Provide the (x, y) coordinate of the cell's center where the given text is located.  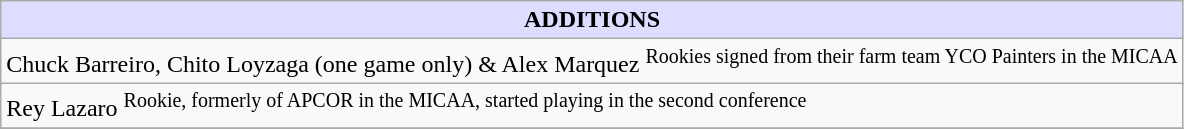
Rey Lazaro Rookie, formerly of APCOR in the MICAA, started playing in the second conference (592, 106)
ADDITIONS (592, 20)
Chuck Barreiro, Chito Loyzaga (one game only) & Alex Marquez Rookies signed from their farm team YCO Painters in the MICAA (592, 62)
